Search for the cell housing the specified text and yield its [X, Y] center coordinate. 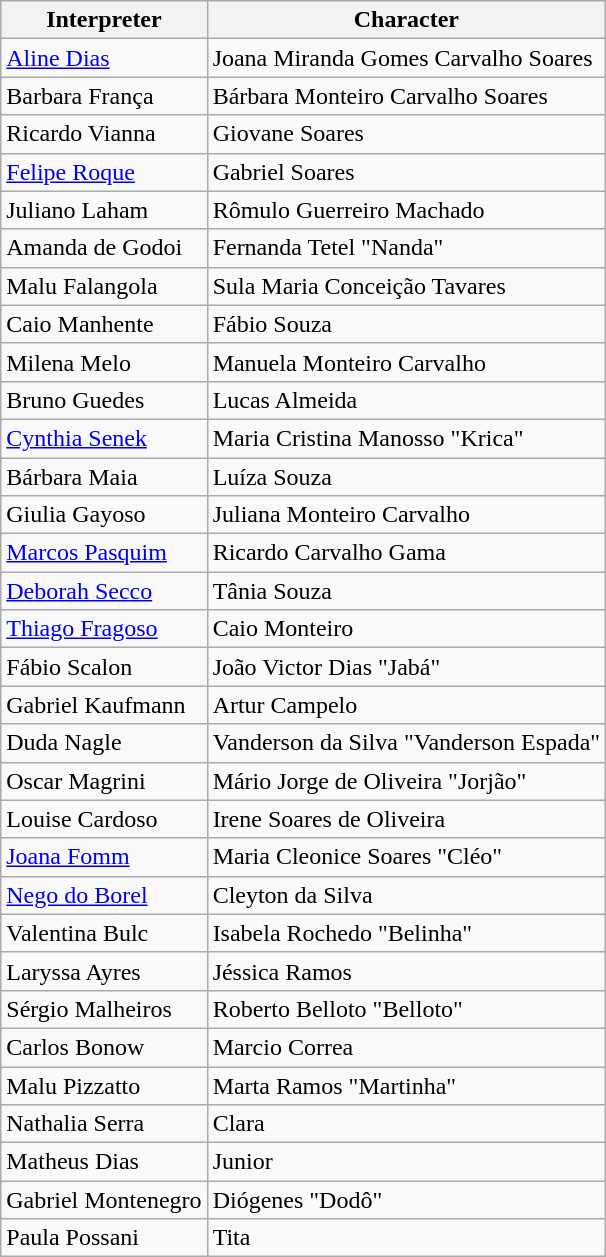
Bárbara Maia [104, 477]
Artur Campelo [406, 705]
Cleyton da Silva [406, 895]
Ricardo Carvalho Gama [406, 553]
Louise Cardoso [104, 819]
Caio Manhente [104, 324]
Maria Cleonice Soares "Cléo" [406, 857]
Maria Cristina Manosso "Krica" [406, 438]
Diógenes "Dodô" [406, 1200]
Juliano Laham [104, 210]
Malu Pizzatto [104, 1085]
Fábio Scalon [104, 667]
Tita [406, 1238]
Joana Fomm [104, 857]
Giovane Soares [406, 134]
Lucas Almeida [406, 400]
Fábio Souza [406, 324]
Gabriel Montenegro [104, 1200]
Aline Dias [104, 58]
Caio Monteiro [406, 629]
Junior [406, 1162]
Gabriel Kaufmann [104, 705]
Sula Maria Conceição Tavares [406, 286]
João Victor Dias "Jabá" [406, 667]
Nego do Borel [104, 895]
Joana Miranda Gomes Carvalho Soares [406, 58]
Malu Falangola [104, 286]
Marcio Correa [406, 1047]
Gabriel Soares [406, 172]
Luíza Souza [406, 477]
Mário Jorge de Oliveira "Jorjão" [406, 781]
Laryssa Ayres [104, 971]
Paula Possani [104, 1238]
Clara [406, 1124]
Marcos Pasquim [104, 553]
Carlos Bonow [104, 1047]
Valentina Bulc [104, 933]
Milena Melo [104, 362]
Irene Soares de Oliveira [406, 819]
Bruno Guedes [104, 400]
Roberto Belloto "Belloto" [406, 1009]
Juliana Monteiro Carvalho [406, 515]
Tânia Souza [406, 591]
Amanda de Godoi [104, 248]
Sérgio Malheiros [104, 1009]
Isabela Rochedo "Belinha" [406, 933]
Marta Ramos "Martinha" [406, 1085]
Deborah Secco [104, 591]
Thiago Fragoso [104, 629]
Bárbara Monteiro Carvalho Soares [406, 96]
Cynthia Senek [104, 438]
Oscar Magrini [104, 781]
Giulia Gayoso [104, 515]
Matheus Dias [104, 1162]
Rômulo Guerreiro Machado [406, 210]
Manuela Monteiro Carvalho [406, 362]
Vanderson da Silva "Vanderson Espada" [406, 743]
Ricardo Vianna [104, 134]
Duda Nagle [104, 743]
Fernanda Tetel "Nanda" [406, 248]
Jéssica Ramos [406, 971]
Interpreter [104, 20]
Felipe Roque [104, 172]
Barbara França [104, 96]
Nathalia Serra [104, 1124]
Character [406, 20]
